Find where the given text appears and provide that cell's center as (x, y) coordinate. 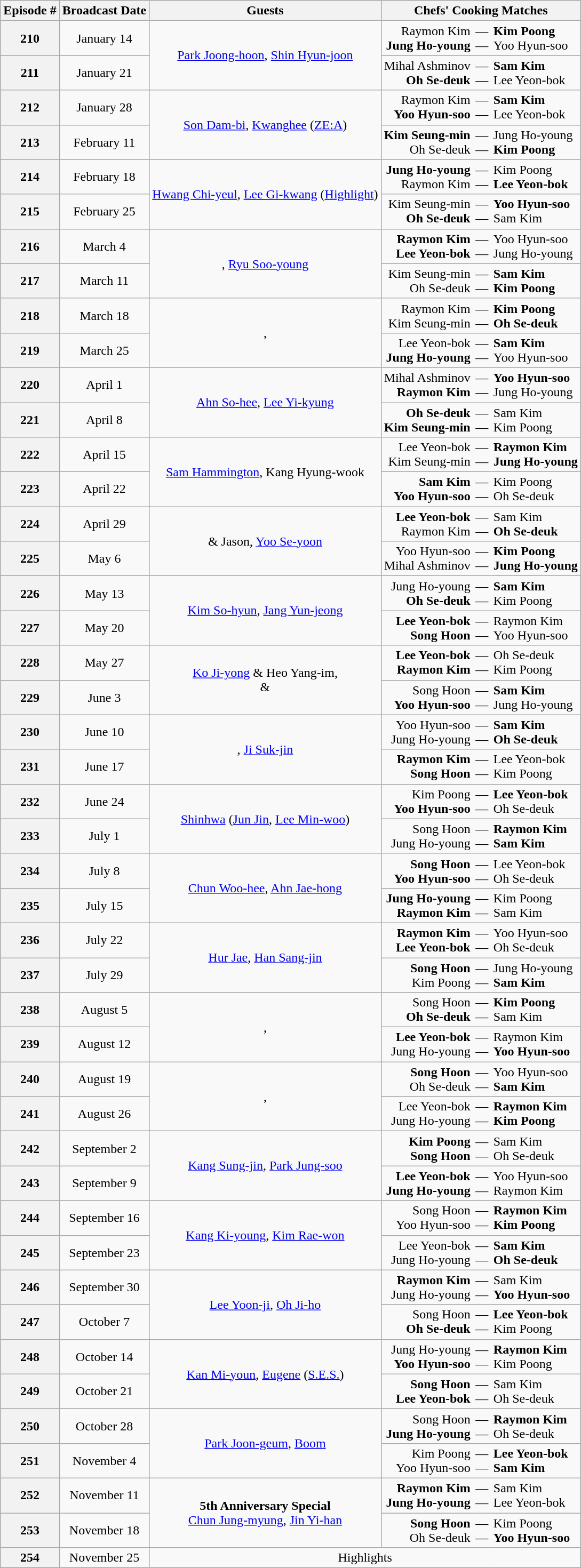
January 21 (105, 73)
July 8 (105, 870)
August 12 (105, 1044)
Mihal AshminovOh Se-deuk (427, 73)
Mihal AshminovRaymon Kim (427, 385)
221 (30, 419)
232 (30, 801)
Chefs' Cooking Matches (481, 11)
251 (30, 1460)
Park Joong-hoon, Shin Hyun-joon (265, 55)
Son Dam-bi, Kwanghee (ZE:A) (265, 125)
236 (30, 940)
226 (30, 593)
237 (30, 975)
Highlights (365, 1558)
210 (30, 38)
Oh Se-deukKim Seung-min (427, 419)
July 1 (105, 836)
Jung Ho-youngSam Kim (536, 975)
July 29 (105, 975)
August 19 (105, 1079)
April 1 (105, 385)
July 15 (105, 906)
June 3 (105, 698)
September 2 (105, 1149)
243 (30, 1183)
Kim PoongJung Ho-young (536, 559)
January 28 (105, 108)
Jung Ho-youngOh Se-deuk (427, 593)
Yoo Hyun-sooRaymon Kim (536, 1183)
253 (30, 1530)
April 29 (105, 524)
October 14 (105, 1357)
September 30 (105, 1287)
February 11 (105, 142)
January 14 (105, 38)
252 (30, 1495)
246 (30, 1287)
Episode # (30, 11)
222 (30, 454)
March 4 (105, 246)
Ahn So-hee, Lee Yi-kyung (265, 402)
242 (30, 1149)
May 20 (105, 628)
241 (30, 1114)
November 4 (105, 1460)
225 (30, 559)
October 28 (105, 1426)
218 (30, 316)
Kan Mi-youn, Eugene (S.E.S.) (265, 1374)
April 8 (105, 419)
November 18 (105, 1530)
217 (30, 281)
213 (30, 142)
June 10 (105, 732)
Lee Yeon-bokKim Seung-min (427, 454)
Sam KimJung Ho-young (536, 698)
247 (30, 1322)
Lee Yeon-bokSam Kim (536, 1460)
February 18 (105, 177)
Yoo Hyun-sooMihal Ashminov (427, 559)
Chun Woo-hee, Ahn Jae-hong (265, 888)
July 22 (105, 940)
February 25 (105, 211)
Kim So-hyun, Jang Yun-jeong (265, 611)
244 (30, 1218)
June 24 (105, 801)
October 21 (105, 1391)
& Jason, Yoo Se-yoon (265, 541)
5th Anniversary SpecialChun Jung-myung, Jin Yi-han (265, 1513)
May 27 (105, 662)
228 (30, 662)
224 (30, 524)
219 (30, 350)
Hwang Chi-yeul, Lee Gi-kwang (Highlight) (265, 194)
Park Joon-geum, Boom (265, 1443)
Song HoonKim Poong (427, 975)
November 25 (105, 1558)
, Ryu Soo-young (265, 263)
August 5 (105, 1010)
Lee Yeon-bokSong Hoon (427, 628)
Raymon KimOh Se-deuk (536, 1426)
Raymon KimKim Seung-min (427, 316)
November 11 (105, 1495)
229 (30, 698)
September 23 (105, 1252)
September 9 (105, 1183)
240 (30, 1079)
Raymon KimSong Hoon (427, 767)
Kim PoongSong Hoon (427, 1149)
245 (30, 1252)
214 (30, 177)
234 (30, 870)
248 (30, 1357)
June 17 (105, 767)
223 (30, 490)
239 (30, 1044)
233 (30, 836)
Lee Yoon-ji, Oh Ji-ho (265, 1305)
227 (30, 628)
Broadcast Date (105, 11)
, Ji Suk-jin (265, 749)
Raymon KimSam Kim (536, 836)
Oh Se-deukKim Poong (536, 662)
Song HoonLee Yeon-bok (427, 1391)
April 22 (105, 490)
Guests (265, 11)
March 11 (105, 281)
Kang Ki-young, Kim Rae-won (265, 1235)
212 (30, 108)
Kim PoongLee Yeon-bok (536, 177)
August 26 (105, 1114)
March 25 (105, 350)
May 6 (105, 559)
October 7 (105, 1322)
Hur Jae, Han Sang-jin (265, 957)
Jung Ho-youngYoo Hyun-soo (427, 1357)
230 (30, 732)
Ko Ji-yong & Heo Yang-im, & (265, 680)
Shinhwa (Jun Jin, Lee Min-woo) (265, 819)
Sam Hammington, Kang Hyung-wook (265, 472)
May 13 (105, 593)
249 (30, 1391)
March 18 (105, 316)
Kang Sung-jin, Park Jung-soo (265, 1166)
April 15 (105, 454)
254 (30, 1558)
231 (30, 767)
211 (30, 73)
216 (30, 246)
215 (30, 211)
220 (30, 385)
September 16 (105, 1218)
Jung Ho-youngKim Poong (536, 142)
Yoo Hyun-sooOh Se-deuk (536, 940)
250 (30, 1426)
235 (30, 906)
238 (30, 1010)
